Find where the given text appears and provide that cell's center as [x, y] coordinate. 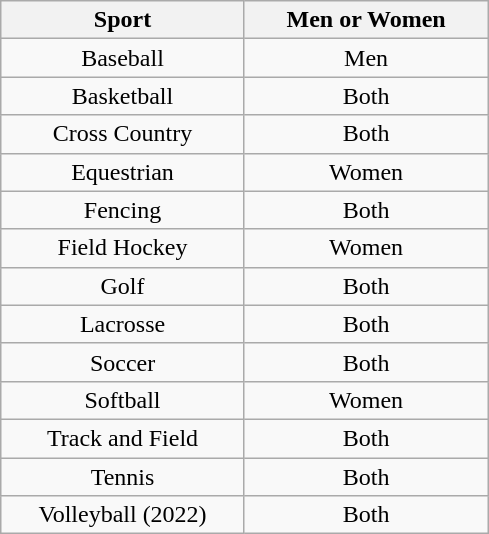
Fencing [123, 210]
Men [366, 58]
Soccer [123, 362]
Men or Women [366, 20]
Lacrosse [123, 324]
Softball [123, 400]
Sport [123, 20]
Tennis [123, 477]
Volleyball (2022) [123, 515]
Golf [123, 286]
Equestrian [123, 172]
Baseball [123, 58]
Cross Country [123, 134]
Track and Field [123, 438]
Field Hockey [123, 248]
Basketball [123, 96]
